Detect which cell encompasses the target text, then output its (X, Y) center coordinate. 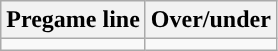
Pregame line (74, 20)
Over/under (210, 20)
